Determine the (X, Y) coordinate at the center of the cell enclosing the given text.  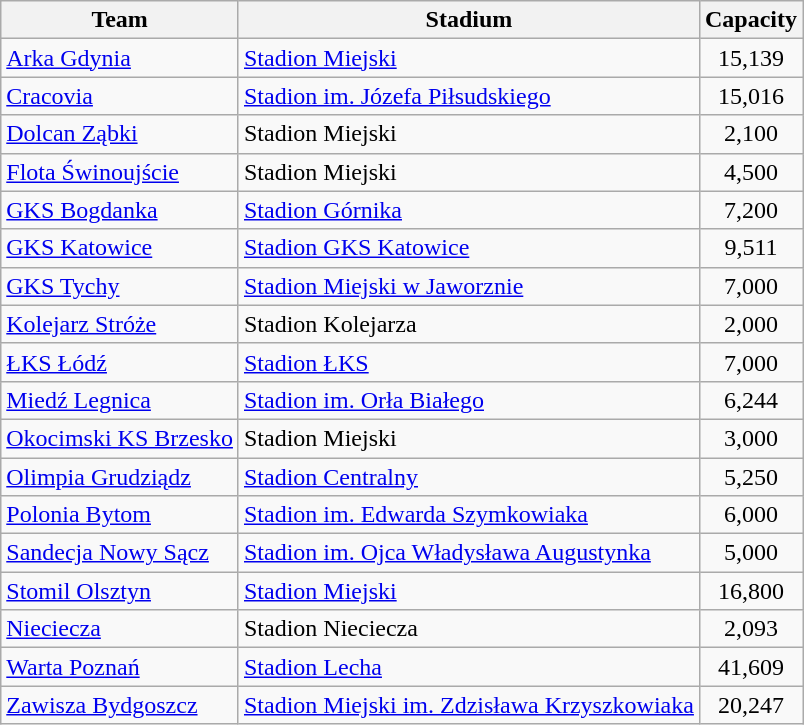
Stadion Lecha (468, 667)
Nieciecza (120, 629)
Capacity (750, 20)
Warta Poznań (120, 667)
Stadion Centralny (468, 477)
Cracovia (120, 96)
20,247 (750, 705)
Stadion ŁKS (468, 362)
15,016 (750, 96)
6,000 (750, 515)
Zawisza Bydgoszcz (120, 705)
Stadion im. Orła Białego (468, 400)
41,609 (750, 667)
Miedź Legnica (120, 400)
Polonia Bytom (120, 515)
Stadium (468, 20)
5,250 (750, 477)
2,093 (750, 629)
Stadion im. Ojca Władysława Augustynka (468, 553)
15,139 (750, 58)
Stadion Górnika (468, 210)
GKS Tychy (120, 286)
Okocimski KS Brzesko (120, 438)
16,800 (750, 591)
9,511 (750, 248)
Stadion GKS Katowice (468, 248)
Stadion im. Józefa Piłsudskiego (468, 96)
Olimpia Grudziądz (120, 477)
3,000 (750, 438)
Sandecja Nowy Sącz (120, 553)
GKS Bogdanka (120, 210)
5,000 (750, 553)
Dolcan Ząbki (120, 134)
Arka Gdynia (120, 58)
Stadion Nieciecza (468, 629)
2,000 (750, 324)
6,244 (750, 400)
2,100 (750, 134)
ŁKS Łódź (120, 362)
Stadion Kolejarza (468, 324)
Stadion Miejski w Jaworznie (468, 286)
Stomil Olsztyn (120, 591)
4,500 (750, 172)
Stadion im. Edwarda Szymkowiaka (468, 515)
Team (120, 20)
7,200 (750, 210)
GKS Katowice (120, 248)
Flota Świnoujście (120, 172)
Kolejarz Stróże (120, 324)
Stadion Miejski im. Zdzisława Krzyszkowiaka (468, 705)
